Find where the given text appears and provide that cell's center as [X, Y] coordinate. 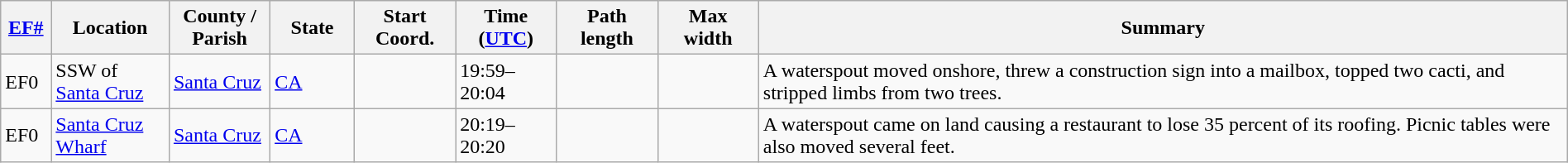
Path length [607, 28]
Santa Cruz Wharf [111, 136]
State [313, 28]
EF# [26, 28]
SSW of Santa Cruz [111, 81]
Location [111, 28]
20:19–20:20 [506, 136]
Summary [1163, 28]
Max width [708, 28]
19:59–20:04 [506, 81]
A waterspout moved onshore, threw a construction sign into a mailbox, topped two cacti, and stripped limbs from two trees. [1163, 81]
Start Coord. [404, 28]
Time (UTC) [506, 28]
A waterspout came on land causing a restaurant to lose 35 percent of its roofing. Picnic tables were also moved several feet. [1163, 136]
County / Parish [219, 28]
